Search for the cell housing the specified text and yield its [X, Y] center coordinate. 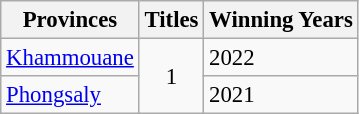
Khammouane [70, 58]
2022 [281, 58]
2021 [281, 95]
Titles [172, 20]
Phongsaly [70, 95]
Winning Years [281, 20]
1 [172, 76]
Provinces [70, 20]
